Provide the (X, Y) coordinate of the cell's center where the given text is located.  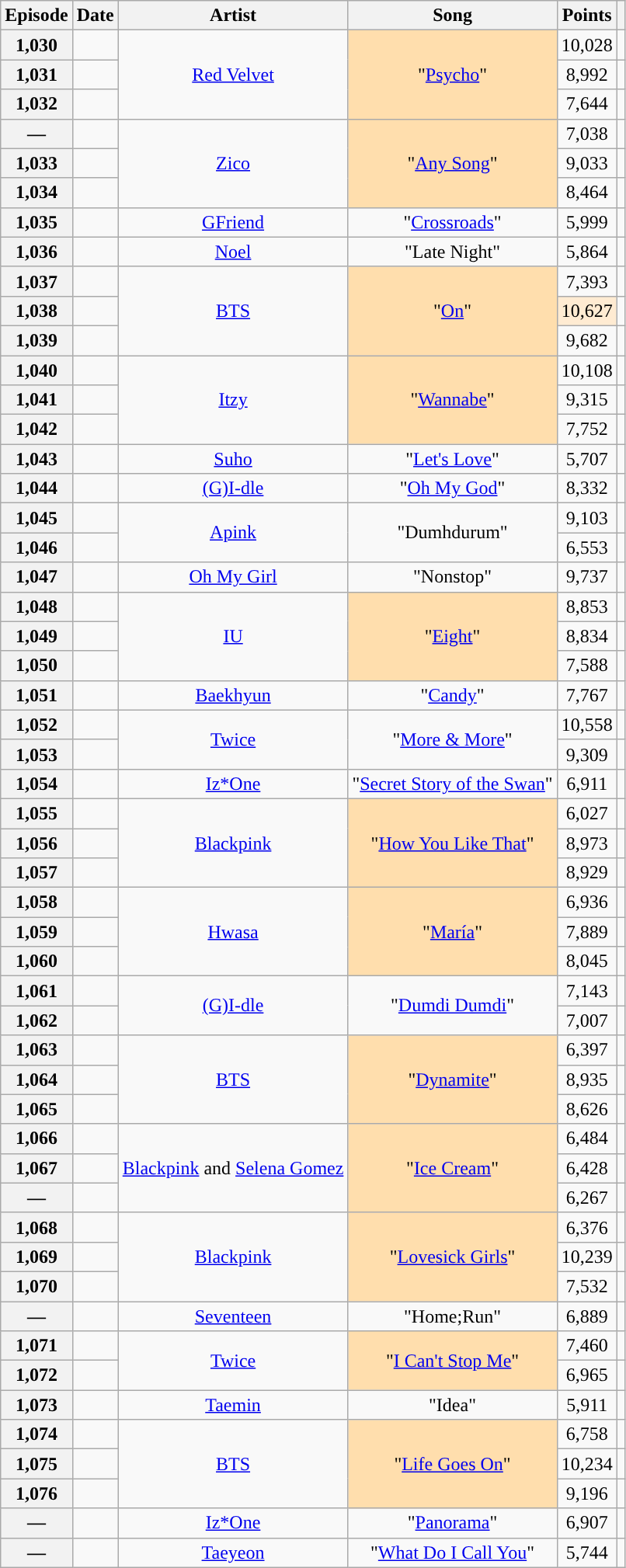
"Wannabe" (452, 400)
1,076 (37, 1493)
"Crossroads" (452, 222)
1,072 (37, 1375)
1,035 (37, 222)
6,027 (587, 813)
7,644 (587, 104)
7,588 (587, 666)
1,031 (37, 75)
1,036 (37, 252)
5,744 (587, 1552)
"I Can't Stop Me" (452, 1361)
1,059 (37, 932)
1,064 (37, 1080)
1,073 (37, 1405)
10,627 (587, 311)
9,103 (587, 518)
10,108 (587, 370)
1,068 (37, 1227)
5,911 (587, 1405)
"Home;Run" (452, 1316)
1,055 (37, 813)
7,889 (587, 932)
Seventeen (233, 1316)
Apink (233, 533)
1,053 (37, 754)
8,464 (587, 193)
8,626 (587, 1109)
1,030 (37, 45)
9,309 (587, 754)
"Any Song" (452, 163)
1,046 (37, 548)
6,428 (587, 1168)
10,239 (587, 1257)
IU (233, 636)
9,033 (587, 163)
8,853 (587, 607)
1,057 (37, 873)
"Dynamite" (452, 1080)
Zico (233, 163)
1,071 (37, 1346)
Points (587, 16)
Blackpink and Selena Gomez (233, 1168)
"Candy" (452, 695)
1,043 (37, 459)
"Panorama" (452, 1523)
1,045 (37, 518)
9,682 (587, 340)
1,039 (37, 340)
Red Velvet (233, 75)
"Nonstop" (452, 577)
1,051 (37, 695)
1,075 (37, 1464)
6,267 (587, 1198)
"What Do I Call You" (452, 1552)
10,234 (587, 1464)
1,061 (37, 991)
6,484 (587, 1139)
1,044 (37, 488)
1,041 (37, 400)
7,143 (587, 991)
"How You Like That" (452, 843)
"Dumhdurum" (452, 533)
9,196 (587, 1493)
9,737 (587, 577)
6,397 (587, 1050)
Date (95, 16)
"Oh My God" (452, 488)
5,864 (587, 252)
1,038 (37, 311)
5,999 (587, 222)
"Late Night" (452, 252)
1,037 (37, 281)
1,050 (37, 666)
"More & More" (452, 739)
6,907 (587, 1523)
"Lovesick Girls" (452, 1257)
8,992 (587, 75)
6,376 (587, 1227)
8,834 (587, 636)
"Psycho" (452, 75)
7,767 (587, 695)
6,911 (587, 784)
1,052 (37, 725)
"On" (452, 311)
1,069 (37, 1257)
6,758 (587, 1434)
7,007 (587, 1020)
1,054 (37, 784)
1,070 (37, 1286)
7,038 (587, 134)
6,936 (587, 902)
Episode (37, 16)
8,045 (587, 961)
8,935 (587, 1080)
7,460 (587, 1346)
1,034 (37, 193)
6,889 (587, 1316)
"Let's Love" (452, 459)
1,049 (37, 636)
1,067 (37, 1168)
6,965 (587, 1375)
"Life Goes On" (452, 1464)
Itzy (233, 400)
GFriend (233, 222)
Taeyeon (233, 1552)
1,047 (37, 577)
1,065 (37, 1109)
7,752 (587, 429)
8,929 (587, 873)
7,532 (587, 1286)
"María" (452, 932)
1,058 (37, 902)
8,332 (587, 488)
9,315 (587, 400)
Song (452, 16)
Taemin (233, 1405)
Noel (233, 252)
1,074 (37, 1434)
1,060 (37, 961)
1,063 (37, 1050)
"Ice Cream" (452, 1168)
"Dumdi Dumdi" (452, 1006)
Hwasa (233, 932)
5,707 (587, 459)
6,553 (587, 548)
Oh My Girl (233, 577)
"Eight" (452, 636)
1,048 (37, 607)
1,042 (37, 429)
10,028 (587, 45)
1,056 (37, 843)
"Idea" (452, 1405)
1,033 (37, 163)
1,066 (37, 1139)
1,032 (37, 104)
Baekhyun (233, 695)
7,393 (587, 281)
Suho (233, 459)
10,558 (587, 725)
"Secret Story of the Swan" (452, 784)
Artist (233, 16)
1,040 (37, 370)
1,062 (37, 1020)
8,973 (587, 843)
